Search for the cell housing the specified text and yield its [X, Y] center coordinate. 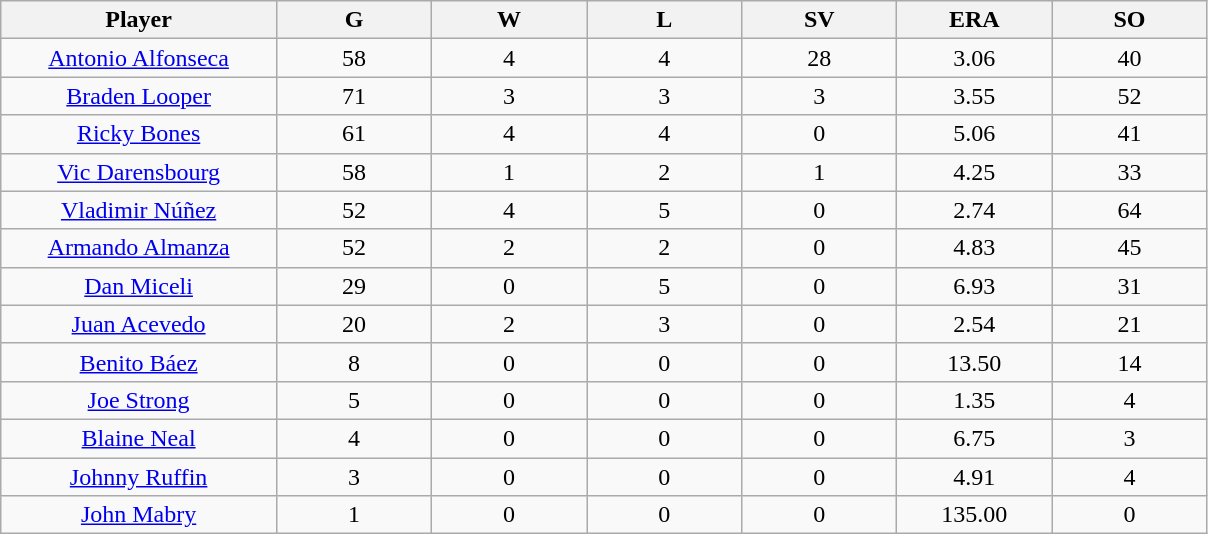
40 [1130, 58]
G [354, 20]
Juan Acevedo [139, 324]
Joe Strong [139, 400]
Dan Miceli [139, 286]
2.74 [974, 210]
4.91 [974, 477]
Vic Darensbourg [139, 172]
John Mabry [139, 515]
64 [1130, 210]
31 [1130, 286]
Benito Báez [139, 362]
71 [354, 96]
135.00 [974, 515]
21 [1130, 324]
Braden Looper [139, 96]
5.06 [974, 134]
45 [1130, 248]
Ricky Bones [139, 134]
W [510, 20]
L [664, 20]
4.25 [974, 172]
6.93 [974, 286]
13.50 [974, 362]
Player [139, 20]
3.06 [974, 58]
14 [1130, 362]
61 [354, 134]
SV [820, 20]
29 [354, 286]
ERA [974, 20]
Vladimir Núñez [139, 210]
41 [1130, 134]
33 [1130, 172]
Antonio Alfonseca [139, 58]
28 [820, 58]
Armando Almanza [139, 248]
Blaine Neal [139, 438]
1.35 [974, 400]
3.55 [974, 96]
2.54 [974, 324]
20 [354, 324]
SO [1130, 20]
4.83 [974, 248]
8 [354, 362]
Johnny Ruffin [139, 477]
6.75 [974, 438]
